Provide the [x, y] coordinate of the cell's center where the given text is located.  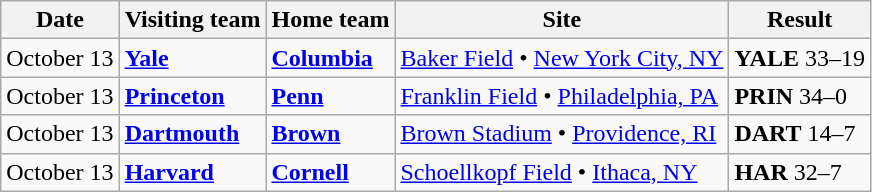
Result [800, 20]
Schoellkopf Field • Ithaca, NY [562, 172]
Cornell [330, 172]
Penn [330, 96]
HAR 32–7 [800, 172]
YALE 33–19 [800, 58]
Franklin Field • Philadelphia, PA [562, 96]
Princeton [192, 96]
Date [60, 20]
Home team [330, 20]
Dartmouth [192, 134]
Brown [330, 134]
DART 14–7 [800, 134]
Harvard [192, 172]
Yale [192, 58]
Site [562, 20]
Visiting team [192, 20]
Brown Stadium • Providence, RI [562, 134]
Columbia [330, 58]
PRIN 34–0 [800, 96]
Baker Field • New York City, NY [562, 58]
